Determine the (x, y) coordinate at the center of the cell enclosing the given text.  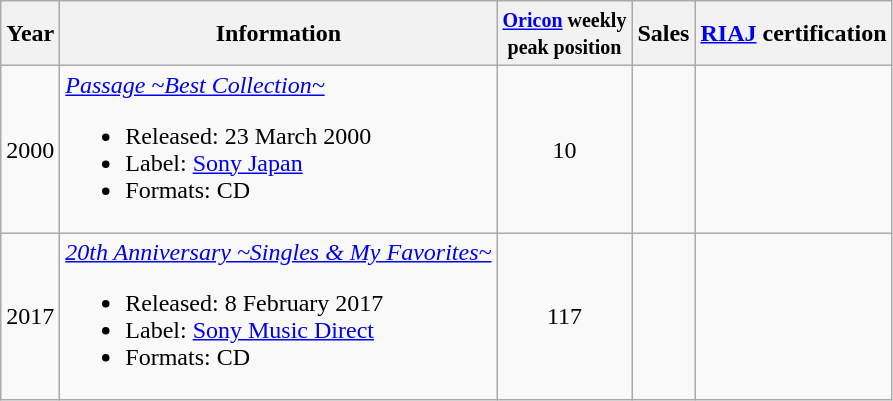
Oricon weeklypeak position (564, 34)
117 (564, 316)
2000 (30, 150)
Passage ~Best Collection~Released: 23 March 2000Label: Sony JapanFormats: CD (278, 150)
Information (278, 34)
20th Anniversary ~Singles & My Favorites~Released: 8 February 2017Label: Sony Music DirectFormats: CD (278, 316)
10 (564, 150)
Year (30, 34)
RIAJ certification (794, 34)
Sales (664, 34)
2017 (30, 316)
